Determine the (X, Y) coordinate at the center of the cell enclosing the given text.  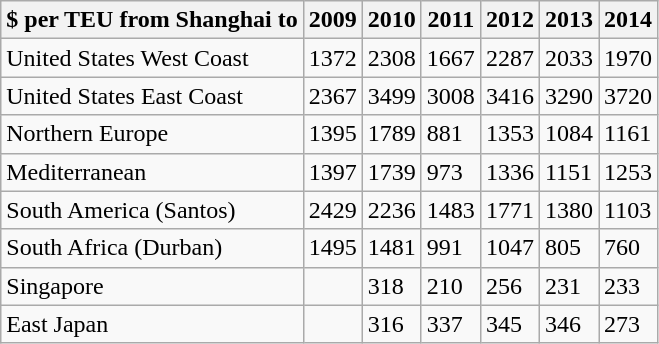
2009 (332, 20)
1372 (332, 58)
1771 (510, 210)
1483 (450, 210)
1397 (332, 172)
345 (510, 324)
1667 (450, 58)
United States West Coast (152, 58)
East Japan (152, 324)
210 (450, 286)
1789 (392, 134)
3720 (628, 96)
1495 (332, 248)
2013 (568, 20)
316 (392, 324)
3499 (392, 96)
Mediterranean (152, 172)
1353 (510, 134)
2236 (392, 210)
1970 (628, 58)
$ per TEU from Shanghai to (152, 20)
1481 (392, 248)
973 (450, 172)
233 (628, 286)
2033 (568, 58)
2308 (392, 58)
318 (392, 286)
2429 (332, 210)
2011 (450, 20)
1395 (332, 134)
881 (450, 134)
Northern Europe (152, 134)
South Africa (Durban) (152, 248)
256 (510, 286)
1047 (510, 248)
Singapore (152, 286)
1336 (510, 172)
273 (628, 324)
3008 (450, 96)
231 (568, 286)
2012 (510, 20)
991 (450, 248)
2014 (628, 20)
760 (628, 248)
337 (450, 324)
1084 (568, 134)
2010 (392, 20)
2367 (332, 96)
1151 (568, 172)
346 (568, 324)
3416 (510, 96)
1380 (568, 210)
United States East Coast (152, 96)
1253 (628, 172)
805 (568, 248)
South America (Santos) (152, 210)
2287 (510, 58)
1161 (628, 134)
1103 (628, 210)
3290 (568, 96)
1739 (392, 172)
